Locate the cell with the specified text and output its [x, y] center coordinate. 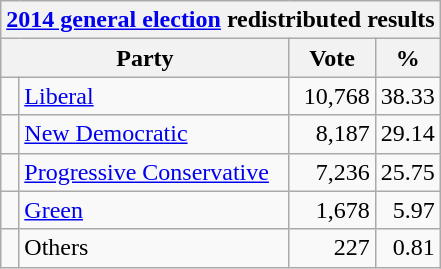
10,768 [332, 96]
38.33 [408, 96]
Progressive Conservative [154, 172]
2014 general election redistributed results [220, 20]
0.81 [408, 248]
Liberal [154, 96]
5.97 [408, 210]
Green [154, 210]
Party [145, 58]
1,678 [332, 210]
Others [154, 248]
8,187 [332, 134]
Vote [332, 58]
227 [332, 248]
% [408, 58]
7,236 [332, 172]
29.14 [408, 134]
New Democratic [154, 134]
25.75 [408, 172]
